From the cell containing the given text, extract its center point as [x, y] coordinate. 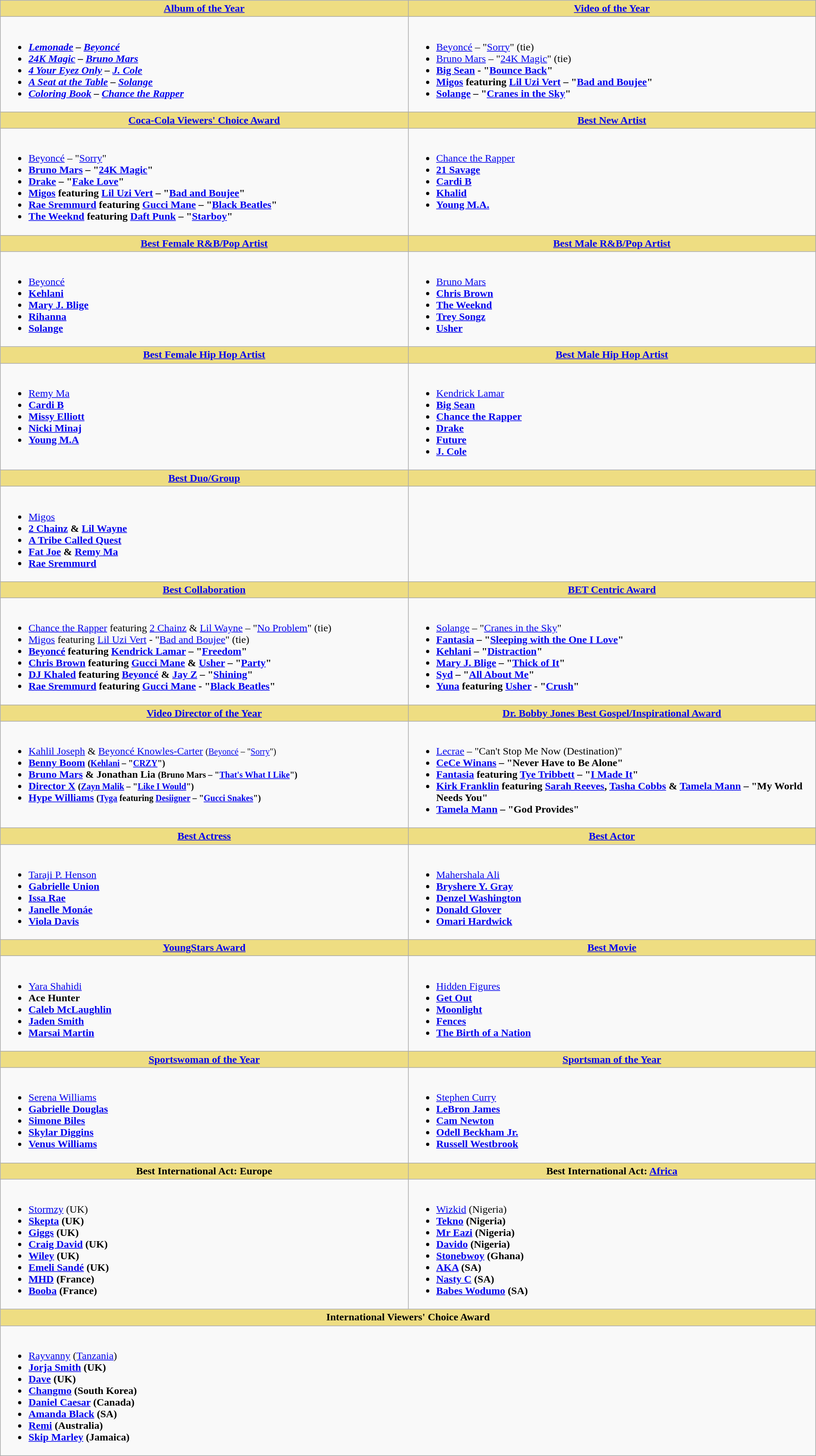
Rayvanny (Tanzania)Jorja Smith (UK)Dave (UK)Changmo (South Korea)Daniel Caesar (Canada)Amanda Black (SA)Remi (Australia)Skip Marley (Jamaica) [408, 1391]
Best International Act: Africa [612, 1171]
Video Director of the Year [204, 713]
Sportsman of the Year [612, 1059]
YoungStars Award [204, 948]
Yara ShahidiAce HunterCaleb McLaughlinJaden SmithMarsai Martin [204, 1003]
Best Female R&B/Pop Artist [204, 243]
Kendrick LamarBig SeanChance the RapperDrakeFutureJ. Cole [612, 416]
Hidden FiguresGet OutMoonlightFencesThe Birth of a Nation [612, 1003]
Lemonade – Beyoncé24K Magic – Bruno Mars4 Your Eyez Only – J. ColeA Seat at the Table – SolangeColoring Book – Chance the Rapper [204, 65]
Sportswoman of the Year [204, 1059]
Video of the Year [612, 9]
Best Female Hip Hop Artist [204, 355]
Wizkid (Nigeria)Tekno (Nigeria)Mr Eazi (Nigeria)Davido (Nigeria)Stonebwoy (Ghana)AKA (SA)Nasty C (SA)Babes Wodumo (SA) [612, 1244]
Mahershala AliBryshere Y. GrayDenzel WashingtonDonald GloverOmari Hardwick [612, 892]
Stephen CurryLeBron JamesCam NewtonOdell Beckham Jr.Russell Westbrook [612, 1115]
Best Male Hip Hop Artist [612, 355]
Best Actor [612, 836]
Chance the Rapper21 SavageCardi BKhalidYoung M.A. [612, 182]
Best Movie [612, 948]
BeyoncéKehlaniMary J. BligeRihannaSolange [204, 299]
Album of the Year [204, 9]
International Viewers' Choice Award [408, 1317]
Bruno MarsChris BrownThe WeekndTrey SongzUsher [612, 299]
Remy MaCardi BMissy ElliottNicki MinajYoung M.A [204, 416]
Best Actress [204, 836]
Coca-Cola Viewers' Choice Award [204, 120]
Best New Artist [612, 120]
Stormzy (UK)Skepta (UK)Giggs (UK)Craig David (UK)Wiley (UK)Emeli Sandé (UK)MHD (France)Booba (France) [204, 1244]
Serena WilliamsGabrielle DouglasSimone BilesSkylar DigginsVenus Williams [204, 1115]
Taraji P. HensonGabrielle UnionIssa RaeJanelle MonáeViola Davis [204, 892]
Migos2 Chainz & Lil WayneA Tribe Called QuestFat Joe & Remy MaRae Sremmurd [204, 534]
Best International Act: Europe [204, 1171]
Best Duo/Group [204, 478]
Dr. Bobby Jones Best Gospel/Inspirational Award [612, 713]
Best Male R&B/Pop Artist [612, 243]
BET Centric Award [612, 590]
Best Collaboration [204, 590]
